Return the (x, y) coordinate for the center point of the cell that contains the specified text.  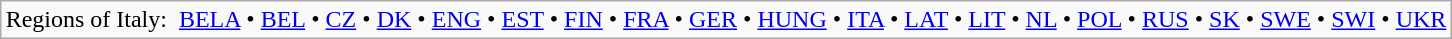
Regions of Italy: BELA • BEL • CZ • DK • ENG • EST • FIN • FRA • GER • HUNG • ITA • LAT • LIT • NL • POL • RUS • SK • SWE • SWI • UKR (726, 20)
